From the cell containing the given text, extract its center point as [x, y] coordinate. 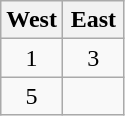
3 [93, 58]
5 [32, 96]
West [32, 20]
1 [32, 58]
East [93, 20]
